Identify which cell holds the provided text, then report its [x, y] central coordinate. 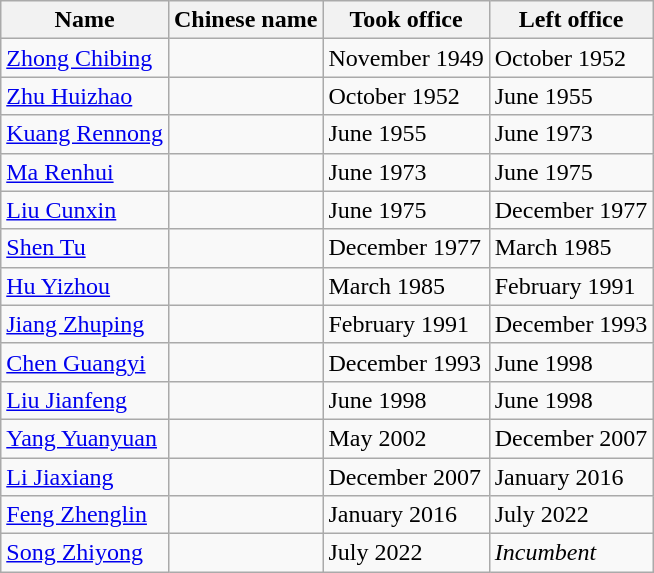
Yang Yuanyuan [85, 438]
Chinese name [245, 20]
Kuang Rennong [85, 134]
Zhu Huizhao [85, 96]
Left office [571, 20]
Ma Renhui [85, 172]
Zhong Chibing [85, 58]
Feng Zhenglin [85, 515]
November 1949 [406, 58]
Li Jiaxiang [85, 477]
Song Zhiyong [85, 553]
Name [85, 20]
Hu Yizhou [85, 286]
May 2002 [406, 438]
Liu Jianfeng [85, 400]
Incumbent [571, 553]
Liu Cunxin [85, 210]
Shen Tu [85, 248]
Jiang Zhuping [85, 324]
Took office [406, 20]
Chen Guangyi [85, 362]
